Capture the cell that displays the provided text and extract its (x, y) central coordinate. 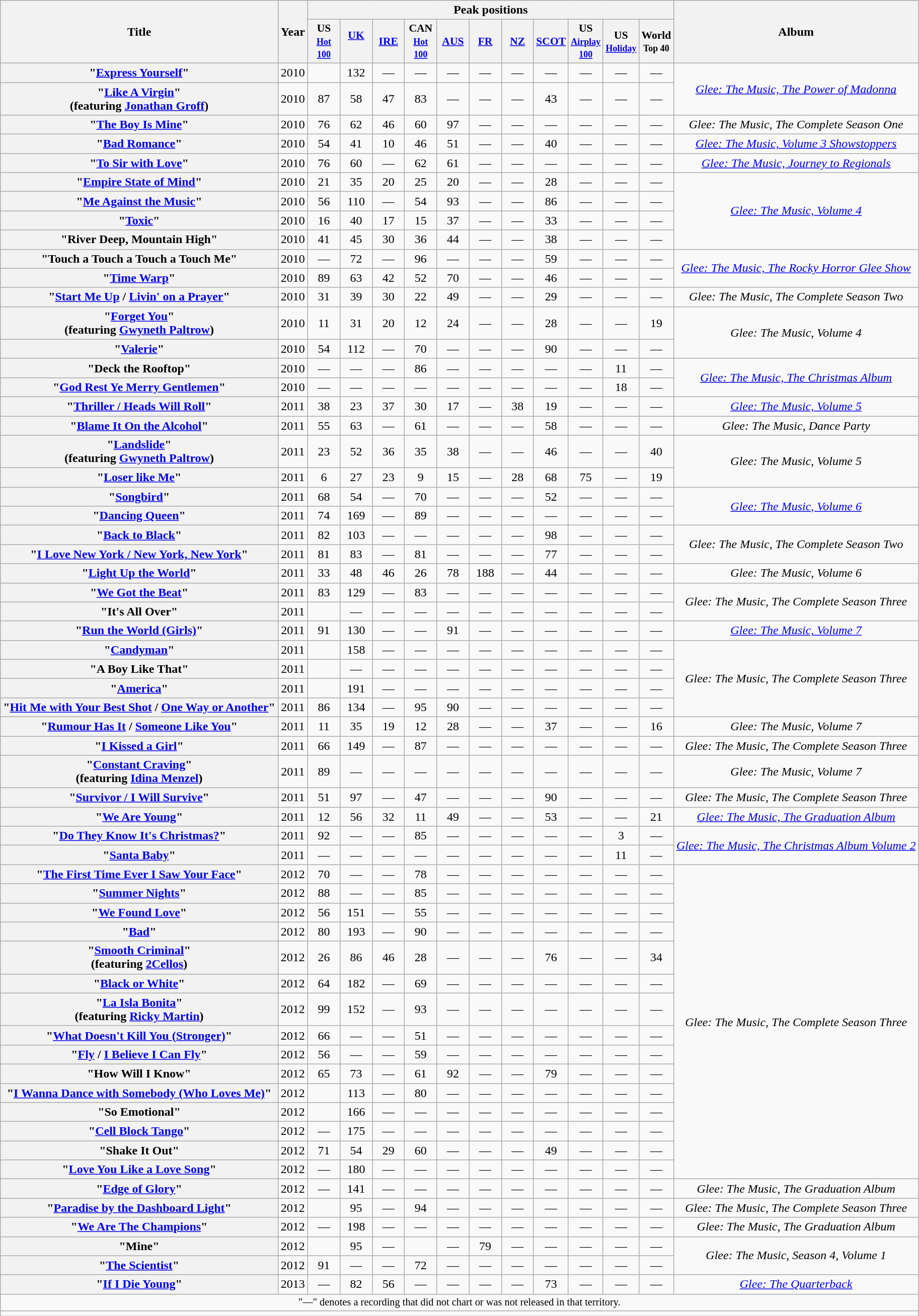
Glee: The Music, Season 4, Volume 1 (796, 1256)
2013 (293, 1284)
132 (356, 72)
"Me Against the Music" (139, 201)
"We Are Young" (139, 817)
"Like A Virgin"(featuring Jonathan Groff) (139, 99)
24 (453, 323)
191 (356, 688)
"Touch a Touch a Touch a Touch Me" (139, 259)
134 (356, 707)
45 (356, 240)
32 (389, 817)
"Fly / I Believe I Can Fly" (139, 1054)
"La Isla Bonita"(featuring Ricky Martin) (139, 1010)
94 (421, 1208)
129 (356, 592)
"Toxic" (139, 220)
152 (356, 1010)
22 (421, 297)
"Start Me Up / Livin' on a Prayer" (139, 297)
Glee: The Music, Dance Party (796, 425)
112 (356, 349)
"We Found Love" (139, 912)
Glee: The Music, The Power of Madonna (796, 89)
169 (356, 516)
WorldTop 40 (656, 41)
110 (356, 201)
"Santa Baby" (139, 855)
Glee: The Music, The Christmas Album (796, 377)
"Thriller / Heads Will Roll" (139, 406)
27 (356, 478)
"God Rest Ye Merry Gentlemen" (139, 387)
Year (293, 32)
"Rumour Has It / Someone Like You" (139, 726)
Glee: The Music, The Christmas Album Volume 2 (796, 845)
"Forget You"(featuring Gwyneth Paltrow) (139, 323)
"Edge of Glory" (139, 1189)
158 (356, 650)
3 (621, 836)
88 (324, 893)
"Run the World (Girls)" (139, 631)
64 (324, 983)
175 (356, 1131)
103 (356, 535)
69 (421, 983)
53 (551, 817)
FR (485, 41)
151 (356, 912)
75 (586, 478)
"River Deep, Mountain High" (139, 240)
UK (356, 41)
"Cell Block Tango" (139, 1131)
"Summer Nights" (139, 893)
Glee: The Music, Journey to Regionals (796, 163)
USAirplay 100 (586, 41)
"So Emotional" (139, 1112)
198 (356, 1227)
Glee: The Music, The Complete Season One (796, 125)
"We Are The Champions" (139, 1227)
Glee: The Quarterback (796, 1284)
98 (551, 535)
"Survivor / I Will Survive" (139, 798)
"Valerie" (139, 349)
"Smooth Criminal"(featuring 2Cellos) (139, 957)
99 (324, 1010)
10 (389, 144)
"Light Up the World" (139, 573)
SCOT (551, 41)
"Bad Romance" (139, 144)
"Empire State of Mind" (139, 182)
Glee: The Music, The Rocky Horror Glee Show (796, 268)
"I Wanna Dance with Somebody (Who Loves Me)" (139, 1093)
"Landslide"(featuring Gwyneth Paltrow) (139, 452)
43 (551, 99)
"Dancing Queen" (139, 516)
"Constant Craving"(featuring Idina Menzel) (139, 772)
34 (656, 957)
141 (356, 1189)
IRE (389, 41)
"A Boy Like That" (139, 669)
48 (356, 573)
"Paradise by the Dashboard Light" (139, 1208)
130 (356, 631)
149 (356, 745)
25 (421, 182)
"Candyman" (139, 650)
"We Got the Beat" (139, 592)
"Mine" (139, 1246)
9 (421, 478)
65 (324, 1073)
"Love You Like a Love Song" (139, 1170)
193 (356, 932)
"I Kissed a Girl" (139, 745)
74 (324, 516)
Glee: The Music, Volume 3 Showstoppers (796, 144)
"—" denotes a recording that did not chart or was not released in that territory. (459, 1302)
"Blame It On the Alcohol" (139, 425)
"The First Time Ever I Saw Your Face" (139, 874)
"America" (139, 688)
"Deck the Rooftop" (139, 368)
42 (389, 278)
Title (139, 32)
113 (356, 1093)
"How Will I Know" (139, 1073)
"Hit Me with Your Best Shot / One Way or Another" (139, 707)
"Songbird" (139, 497)
NZ (517, 41)
"Time Warp" (139, 278)
188 (485, 573)
"Bad" (139, 932)
96 (421, 259)
Album (796, 32)
"If I Die Young" (139, 1284)
"The Scientist" (139, 1265)
"The Boy Is Mine" (139, 125)
CAN Hot 100 (421, 41)
39 (356, 297)
166 (356, 1112)
AUS (453, 41)
"To Sir with Love" (139, 163)
"Express Yourself" (139, 72)
"Loser like Me" (139, 478)
180 (356, 1170)
Peak positions (490, 10)
"Shake It Out" (139, 1150)
US Hot 100 (324, 41)
USHoliday (621, 41)
"Do They Know It's Christmas?" (139, 836)
"Black or White" (139, 983)
18 (621, 387)
"I Love New York / New York, New York" (139, 554)
"It's All Over" (139, 611)
71 (324, 1150)
77 (551, 554)
182 (356, 983)
"Back to Black" (139, 535)
"What Doesn't Kill You (Stronger)" (139, 1035)
6 (324, 478)
